Provide the [X, Y] coordinate of the cell's center where the given text is located.  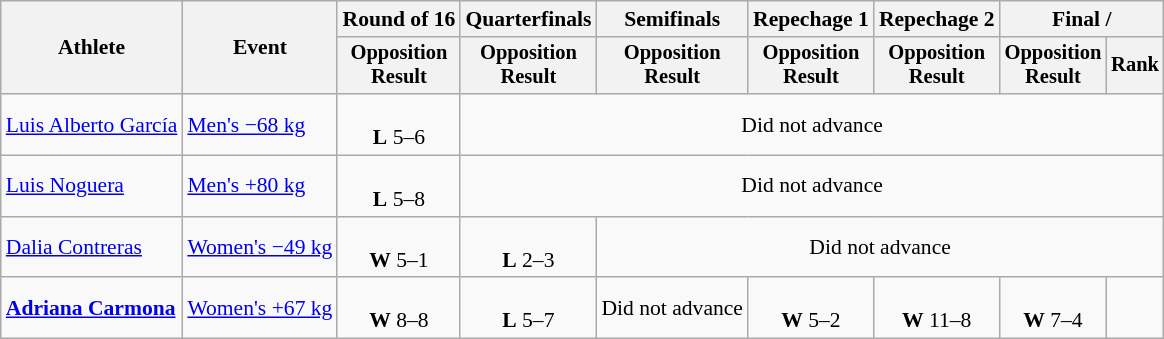
L 5–7 [528, 308]
Event [260, 48]
W 11–8 [937, 308]
Luis Alberto García [92, 124]
Repechage 1 [811, 19]
Men's −68 kg [260, 124]
W 7–4 [1054, 308]
Dalia Contreras [92, 248]
Semifinals [672, 19]
Adriana Carmona [92, 308]
W 8–8 [398, 308]
Round of 16 [398, 19]
Women's +67 kg [260, 308]
W 5–2 [811, 308]
L 5–6 [398, 124]
Final / [1082, 19]
Women's −49 kg [260, 248]
Quarterfinals [528, 19]
Men's +80 kg [260, 186]
L 2–3 [528, 248]
Luis Noguera [92, 186]
Athlete [92, 48]
Repechage 2 [937, 19]
Rank [1135, 66]
W 5–1 [398, 248]
L 5–8 [398, 186]
